Return [X, Y] of the center of cell containing provided text 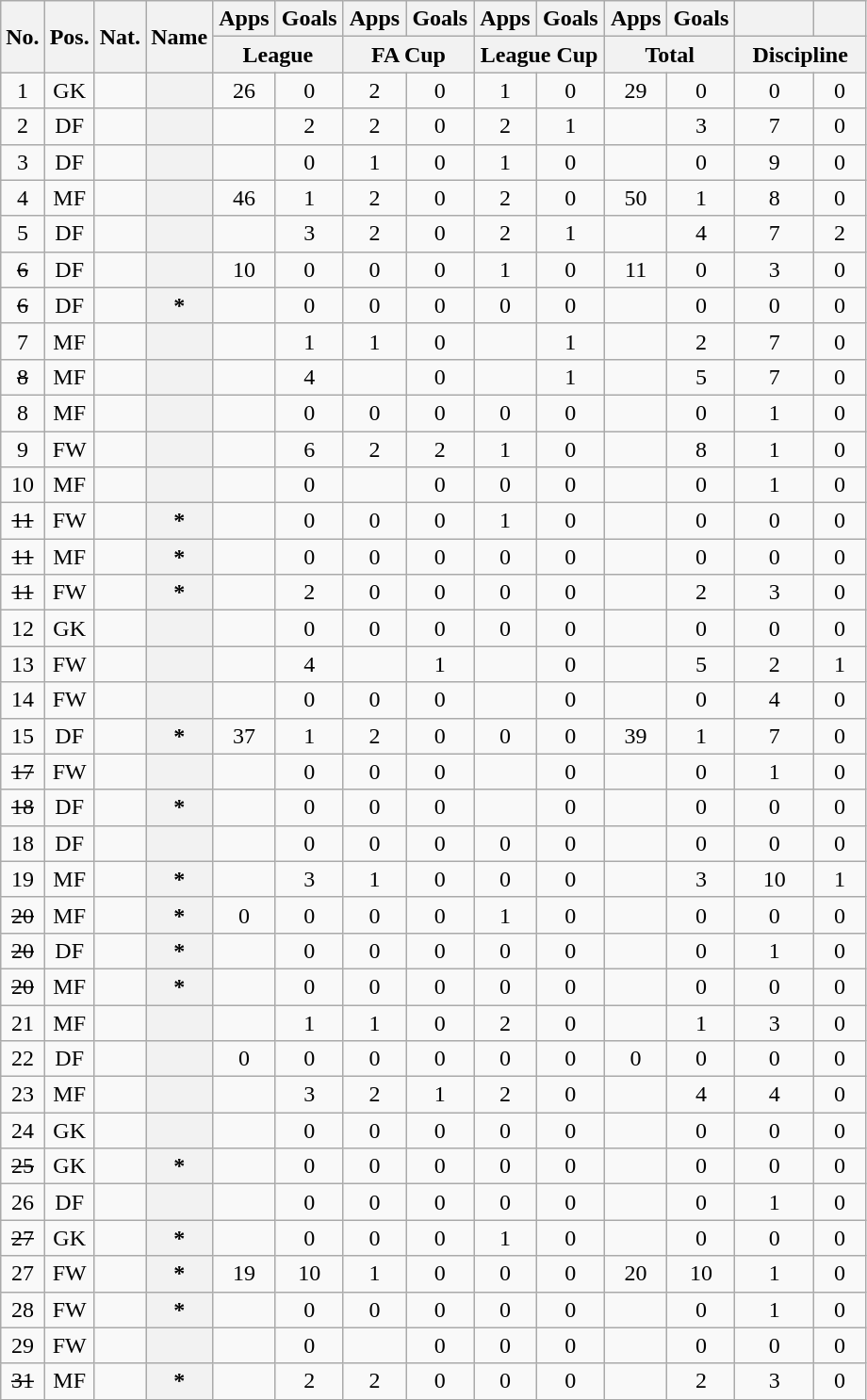
39 [635, 736]
No. [23, 37]
Nat. [120, 37]
21 [23, 1022]
50 [635, 198]
League Cup [539, 55]
46 [245, 198]
37 [245, 736]
13 [23, 664]
Pos. [70, 37]
12 [23, 628]
28 [23, 1310]
25 [23, 1166]
31 [23, 1381]
Total [669, 55]
23 [23, 1095]
League [279, 55]
22 [23, 1059]
15 [23, 736]
14 [23, 700]
Name [179, 37]
17 [23, 772]
Discipline [801, 55]
FA Cup [409, 55]
24 [23, 1131]
